Detect which cell encompasses the target text, then output its (X, Y) center coordinate. 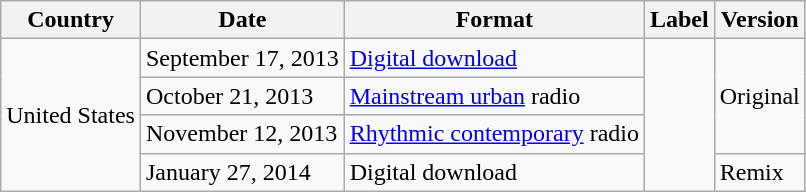
Version (760, 20)
September 17, 2013 (242, 58)
Label (679, 20)
Format (494, 20)
Rhythmic contemporary radio (494, 134)
October 21, 2013 (242, 96)
January 27, 2014 (242, 172)
Country (71, 20)
United States (71, 115)
Date (242, 20)
Remix (760, 172)
Mainstream urban radio (494, 96)
Original (760, 96)
November 12, 2013 (242, 134)
